Return the (X, Y) coordinate for the center point of the cell that contains the specified text.  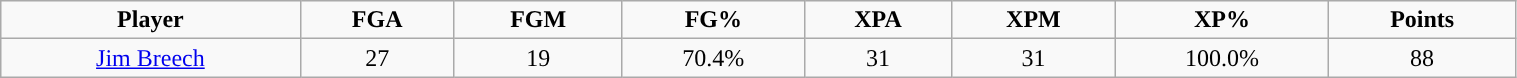
19 (538, 58)
100.0% (1222, 58)
FGA (377, 20)
27 (377, 58)
Points (1422, 20)
FGM (538, 20)
XPM (1033, 20)
Player (150, 20)
Jim Breech (150, 58)
XPA (878, 20)
FG% (714, 20)
88 (1422, 58)
70.4% (714, 58)
XP% (1222, 20)
